Return (X, Y) of the center of cell containing provided text 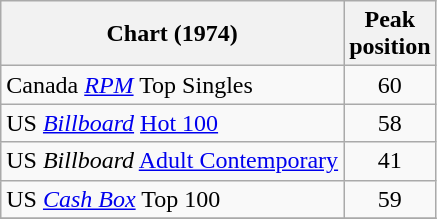
US Billboard Adult Contemporary (172, 161)
59 (390, 199)
58 (390, 123)
60 (390, 85)
Canada RPM Top Singles (172, 85)
Chart (1974) (172, 34)
41 (390, 161)
US Billboard Hot 100 (172, 123)
US Cash Box Top 100 (172, 199)
Peakposition (390, 34)
